Capture the cell that displays the provided text and extract its [x, y] central coordinate. 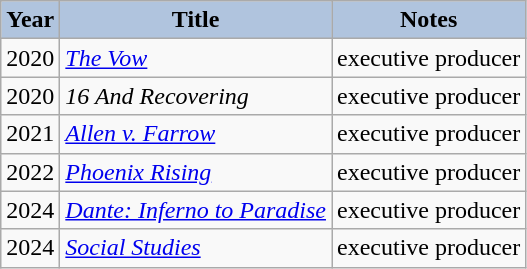
The Vow [196, 58]
Social Studies [196, 248]
Allen v. Farrow [196, 134]
Notes [429, 20]
Dante: Inferno to Paradise [196, 210]
Year [30, 20]
Title [196, 20]
2022 [30, 172]
2021 [30, 134]
Phoenix Rising [196, 172]
16 And Recovering [196, 96]
